Provide the [X, Y] coordinate of the cell's center where the given text is located.  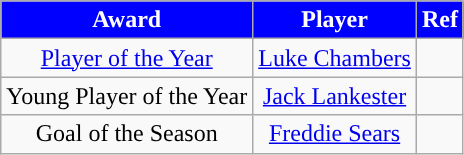
Award [127, 20]
Player [335, 20]
Jack Lankester [335, 96]
Ref [440, 20]
Luke Chambers [335, 58]
Freddie Sears [335, 134]
Goal of the Season [127, 134]
Young Player of the Year [127, 96]
Player of the Year [127, 58]
